Extract the (x, y) coordinate from the center of the cell holding the provided text.  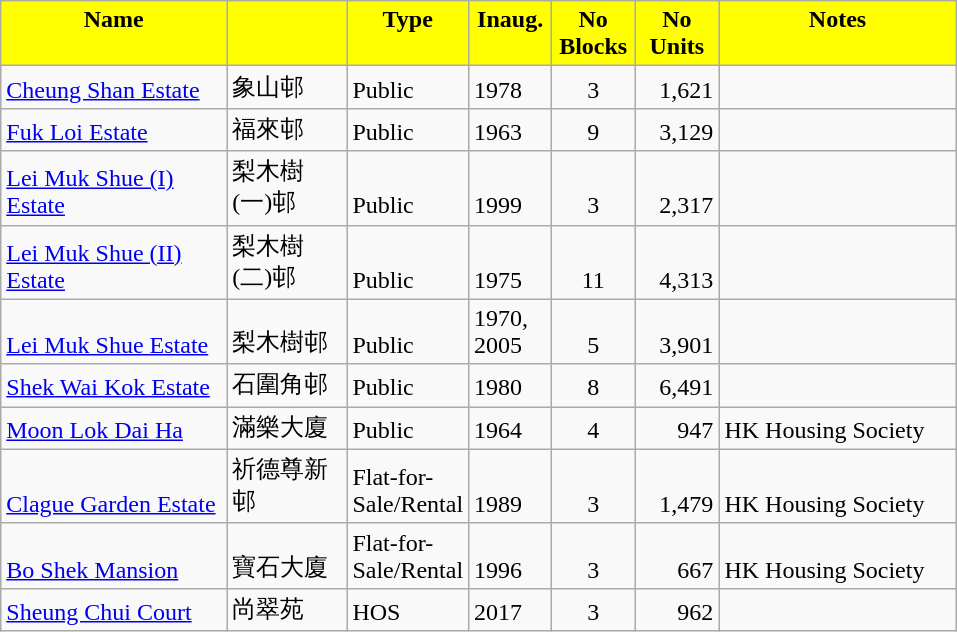
梨木樹邨 (287, 332)
1975 (510, 262)
4,313 (677, 262)
1978 (510, 88)
667 (677, 556)
1,621 (677, 88)
Bo Shek Mansion (114, 556)
3,901 (677, 332)
1980 (510, 386)
Clague Garden Estate (114, 486)
1963 (510, 130)
梨木樹(一)邨 (287, 188)
947 (677, 428)
1964 (510, 428)
1996 (510, 556)
Lei Muk Shue Estate (114, 332)
滿樂大廈 (287, 428)
福來邨 (287, 130)
Lei Muk Shue (II) Estate (114, 262)
2017 (510, 610)
5 (594, 332)
尚翠苑 (287, 610)
Type (408, 34)
3,129 (677, 130)
11 (594, 262)
4 (594, 428)
Fuk Loi Estate (114, 130)
Lei Muk Shue (I) Estate (114, 188)
8 (594, 386)
Notes (838, 34)
2,317 (677, 188)
HOS (408, 610)
1989 (510, 486)
Cheung Shan Estate (114, 88)
Shek Wai Kok Estate (114, 386)
1970, 2005 (510, 332)
Name (114, 34)
6,491 (677, 386)
象山邨 (287, 88)
石圍角邨 (287, 386)
No Blocks (594, 34)
梨木樹(二)邨 (287, 262)
Moon Lok Dai Ha (114, 428)
1999 (510, 188)
寶石大廈 (287, 556)
1,479 (677, 486)
Inaug. (510, 34)
9 (594, 130)
962 (677, 610)
No Units (677, 34)
祈德尊新邨 (287, 486)
Sheung Chui Court (114, 610)
